Identify which cell holds the provided text, then report its (x, y) central coordinate. 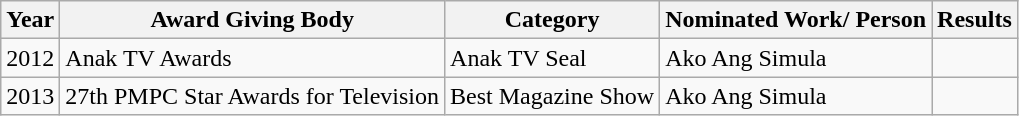
Anak TV Awards (252, 58)
Anak TV Seal (552, 58)
Award Giving Body (252, 20)
Results (975, 20)
27th PMPC Star Awards for Television (252, 96)
2012 (30, 58)
Nominated Work/ Person (796, 20)
Category (552, 20)
Year (30, 20)
2013 (30, 96)
Best Magazine Show (552, 96)
